Scan for the cell matching the given text and deliver its (x, y) coordinate at center. 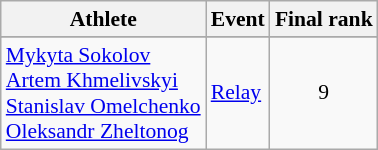
Relay (238, 93)
Mykyta SokolovArtem KhmelivskyiStanislav OmelchenkoOleksandr Zheltonog (104, 93)
9 (324, 93)
Athlete (104, 19)
Event (238, 19)
Final rank (324, 19)
